Search for the cell housing the specified text and yield its (X, Y) center coordinate. 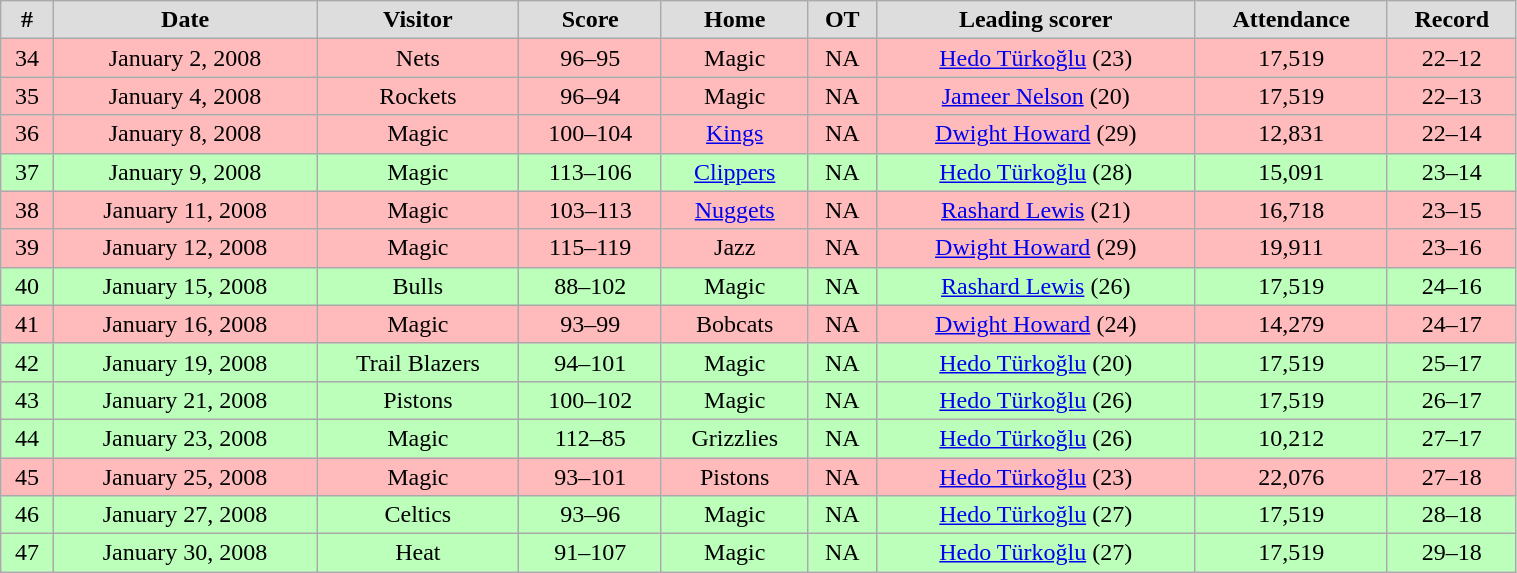
Bulls (418, 286)
Home (734, 20)
39 (28, 248)
15,091 (1291, 172)
January 15, 2008 (184, 286)
24–16 (1452, 286)
January 16, 2008 (184, 324)
Rashard Lewis (26) (1036, 286)
93–99 (590, 324)
Jazz (734, 248)
Grizzlies (734, 438)
93–96 (590, 515)
23–16 (1452, 248)
36 (28, 134)
29–18 (1452, 553)
January 8, 2008 (184, 134)
23–14 (1452, 172)
January 25, 2008 (184, 477)
January 2, 2008 (184, 58)
Hedo Türkoğlu (28) (1036, 172)
46 (28, 515)
Heat (418, 553)
22–13 (1452, 96)
January 11, 2008 (184, 210)
94–101 (590, 362)
28–18 (1452, 515)
Nuggets (734, 210)
Celtics (418, 515)
47 (28, 553)
103–113 (590, 210)
37 (28, 172)
100–104 (590, 134)
112–85 (590, 438)
January 23, 2008 (184, 438)
43 (28, 400)
96–94 (590, 96)
January 30, 2008 (184, 553)
22–14 (1452, 134)
12,831 (1291, 134)
Leading scorer (1036, 20)
27–17 (1452, 438)
January 27, 2008 (184, 515)
Date (184, 20)
Clippers (734, 172)
16,718 (1291, 210)
Nets (418, 58)
88–102 (590, 286)
January 12, 2008 (184, 248)
Record (1452, 20)
26–17 (1452, 400)
27–18 (1452, 477)
38 (28, 210)
41 (28, 324)
January 9, 2008 (184, 172)
Hedo Türkoğlu (20) (1036, 362)
Trail Blazers (418, 362)
January 21, 2008 (184, 400)
Visitor (418, 20)
Rockets (418, 96)
96–95 (590, 58)
115–119 (590, 248)
22–12 (1452, 58)
Kings (734, 134)
91–107 (590, 553)
44 (28, 438)
25–17 (1452, 362)
100–102 (590, 400)
Bobcats (734, 324)
OT (842, 20)
January 4, 2008 (184, 96)
Rashard Lewis (21) (1036, 210)
10,212 (1291, 438)
42 (28, 362)
Jameer Nelson (20) (1036, 96)
19,911 (1291, 248)
35 (28, 96)
113–106 (590, 172)
34 (28, 58)
14,279 (1291, 324)
Dwight Howard (24) (1036, 324)
January 19, 2008 (184, 362)
23–15 (1452, 210)
40 (28, 286)
# (28, 20)
Score (590, 20)
93–101 (590, 477)
45 (28, 477)
22,076 (1291, 477)
24–17 (1452, 324)
Attendance (1291, 20)
